Scan for the cell matching the given text and deliver its (X, Y) coordinate at center. 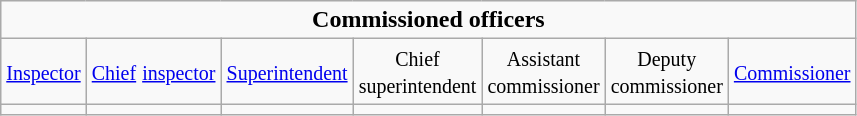
Commissioned officers (428, 20)
Superintendent (287, 72)
Chief superintendent (418, 72)
Assistant commissioner (544, 72)
Deputy commissioner (666, 72)
Inspector (44, 72)
Chief inspector (154, 72)
Commissioner (792, 72)
